Determine the (X, Y) coordinate at the center of the cell enclosing the given text.  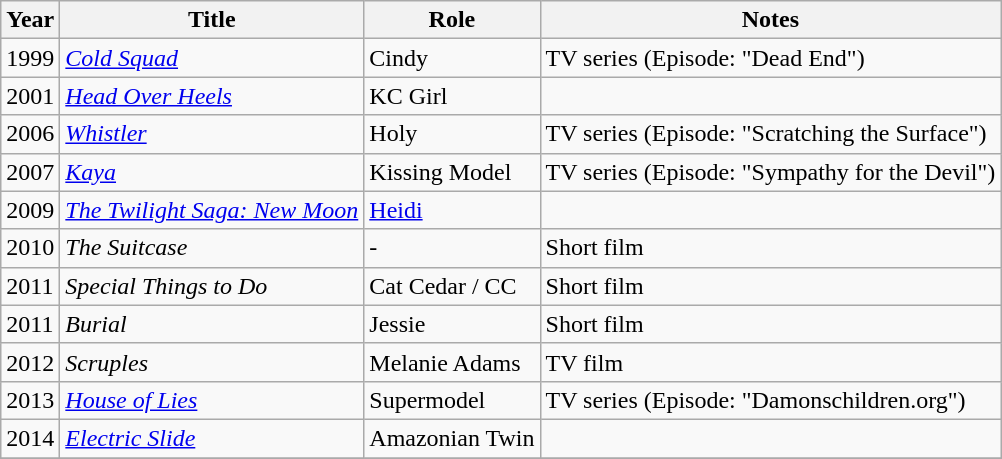
Burial (212, 324)
2013 (30, 400)
1999 (30, 58)
2012 (30, 362)
Amazonian Twin (452, 438)
Electric Slide (212, 438)
Cindy (452, 58)
2007 (30, 172)
Year (30, 20)
Role (452, 20)
TV film (770, 362)
Title (212, 20)
2009 (30, 210)
Heidi (452, 210)
Head Over Heels (212, 96)
Scruples (212, 362)
The Twilight Saga: New Moon (212, 210)
2001 (30, 96)
Kaya (212, 172)
TV series (Episode: "Dead End") (770, 58)
The Suitcase (212, 248)
TV series (Episode: "Scratching the Surface") (770, 134)
House of Lies (212, 400)
2014 (30, 438)
Jessie (452, 324)
Melanie Adams (452, 362)
Cold Squad (212, 58)
Supermodel (452, 400)
- (452, 248)
2010 (30, 248)
Holy (452, 134)
TV series (Episode: "Sympathy for the Devil") (770, 172)
Cat Cedar / CC (452, 286)
KC Girl (452, 96)
Whistler (212, 134)
TV series (Episode: "Damonschildren.org") (770, 400)
Notes (770, 20)
2006 (30, 134)
Special Things to Do (212, 286)
Kissing Model (452, 172)
